Extract the (x, y) coordinate from the center of the cell holding the provided text.  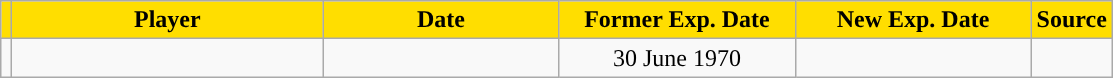
Source (1072, 20)
30 June 1970 (677, 58)
Former Exp. Date (677, 20)
Player (168, 20)
New Exp. Date (913, 20)
Date (441, 20)
